Return the [X, Y] coordinate for the center point of the cell that contains the specified text.  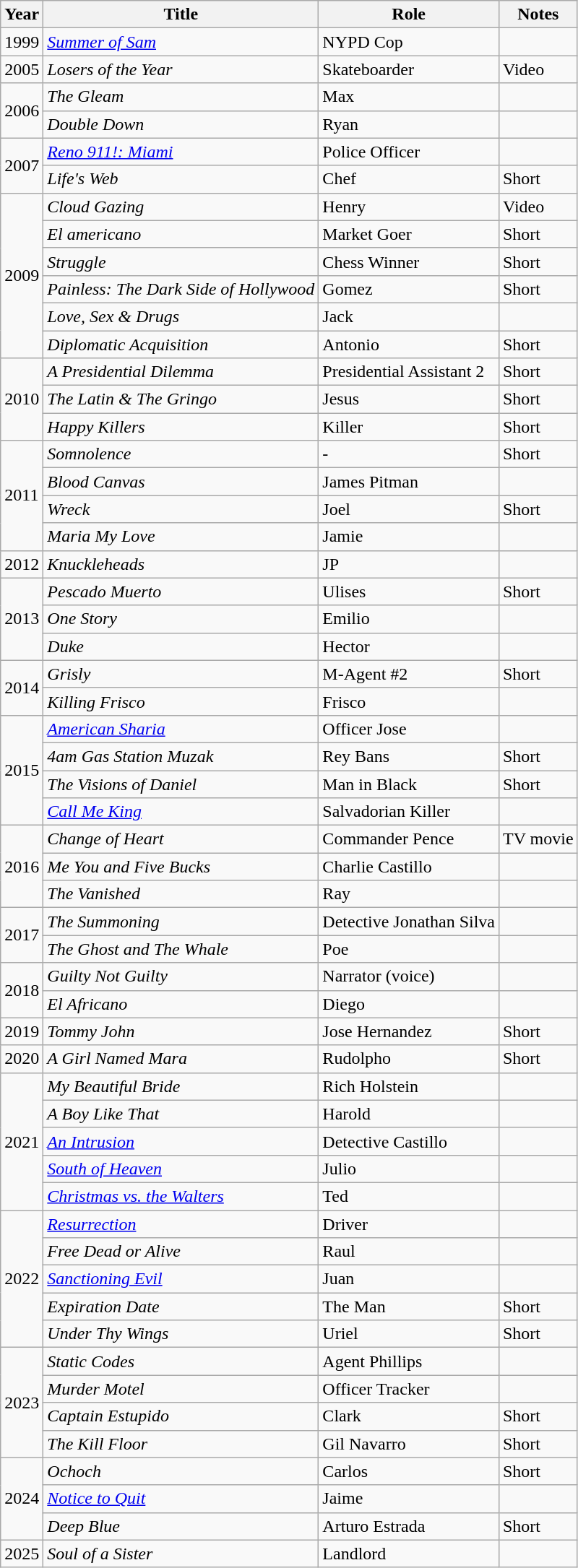
American Sharia [181, 729]
2006 [22, 111]
Gomez [409, 289]
Police Officer [409, 152]
Presidential Assistant 2 [409, 372]
The Summoning [181, 922]
The Kill Floor [181, 1444]
2016 [22, 867]
Maria My Love [181, 537]
The Man [409, 1307]
Notice to Quit [181, 1499]
Knuckleheads [181, 564]
Double Down [181, 124]
Clark [409, 1416]
Ryan [409, 124]
Love, Sex & Drugs [181, 316]
Narrator (voice) [409, 976]
Chef [409, 179]
South of Heaven [181, 1169]
4am Gas Station Muzak [181, 756]
1999 [22, 42]
Free Dead or Alive [181, 1252]
Chess Winner [409, 261]
- [409, 454]
Sanctioning Evil [181, 1279]
The Gleam [181, 97]
A Presidential Dilemma [181, 372]
Ochoch [181, 1471]
2014 [22, 688]
Reno 911!: Miami [181, 152]
2010 [22, 399]
Year [22, 14]
Jaime [409, 1499]
Deep Blue [181, 1526]
Commander Pence [409, 839]
Soul of a Sister [181, 1554]
Call Me King [181, 812]
Expiration Date [181, 1307]
Role [409, 14]
James Pitman [409, 482]
Rey Bans [409, 756]
Jose Hernandez [409, 1031]
An Intrusion [181, 1141]
Me You and Five Bucks [181, 867]
2007 [22, 165]
2025 [22, 1554]
Harold [409, 1114]
Officer Jose [409, 729]
Killing Frisco [181, 701]
Arturo Estrada [409, 1526]
2015 [22, 770]
Julio [409, 1169]
Ted [409, 1196]
Pescado Muerto [181, 592]
El Africano [181, 1004]
Grisly [181, 674]
Jamie [409, 537]
Blood Canvas [181, 482]
Summer of Sam [181, 42]
2020 [22, 1059]
2013 [22, 619]
The Ghost and The Whale [181, 949]
Detective Jonathan Silva [409, 922]
The Latin & The Gringo [181, 399]
Christmas vs. the Walters [181, 1196]
Duke [181, 646]
TV movie [538, 839]
Losers of the Year [181, 69]
Change of Heart [181, 839]
Carlos [409, 1471]
Killer [409, 427]
Detective Castillo [409, 1141]
El americano [181, 234]
Life's Web [181, 179]
Ray [409, 894]
2011 [22, 495]
Raul [409, 1252]
My Beautiful Bride [181, 1086]
Struggle [181, 261]
Market Goer [409, 234]
A Girl Named Mara [181, 1059]
The Vanished [181, 894]
Resurrection [181, 1224]
Max [409, 97]
Frisco [409, 701]
Under Thy Wings [181, 1334]
2018 [22, 990]
Hector [409, 646]
2012 [22, 564]
Diplomatic Acquisition [181, 345]
Guilty Not Guilty [181, 976]
The Visions of Daniel [181, 784]
Landlord [409, 1554]
Ulises [409, 592]
Salvadorian Killer [409, 812]
M-Agent #2 [409, 674]
Rich Holstein [409, 1086]
2017 [22, 935]
Diego [409, 1004]
Uriel [409, 1334]
2021 [22, 1141]
2023 [22, 1403]
NYPD Cop [409, 42]
Jack [409, 316]
One Story [181, 619]
Tommy John [181, 1031]
Antonio [409, 345]
Skateboarder [409, 69]
Jesus [409, 399]
Notes [538, 14]
Rudolpho [409, 1059]
Cloud Gazing [181, 207]
Wreck [181, 509]
Gil Navarro [409, 1444]
2024 [22, 1499]
Henry [409, 207]
Man in Black [409, 784]
2009 [22, 275]
Emilio [409, 619]
Poe [409, 949]
Painless: The Dark Side of Hollywood [181, 289]
2005 [22, 69]
2019 [22, 1031]
JP [409, 564]
Juan [409, 1279]
Static Codes [181, 1361]
Somnolence [181, 454]
Happy Killers [181, 427]
Murder Motel [181, 1389]
2022 [22, 1279]
Agent Phillips [409, 1361]
A Boy Like That [181, 1114]
Charlie Castillo [409, 867]
Captain Estupido [181, 1416]
Driver [409, 1224]
Title [181, 14]
Joel [409, 509]
Officer Tracker [409, 1389]
